Locate the cell with the specified text and output its [x, y] center coordinate. 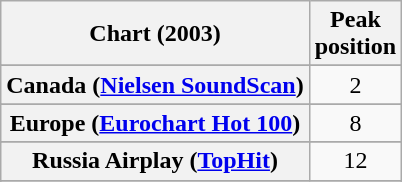
8 [355, 123]
Peakposition [355, 34]
Chart (2003) [155, 34]
12 [355, 161]
2 [355, 85]
Europe (Eurochart Hot 100) [155, 123]
Canada (Nielsen SoundScan) [155, 85]
Russia Airplay (TopHit) [155, 161]
